Capture the cell that displays the provided text and extract its (X, Y) central coordinate. 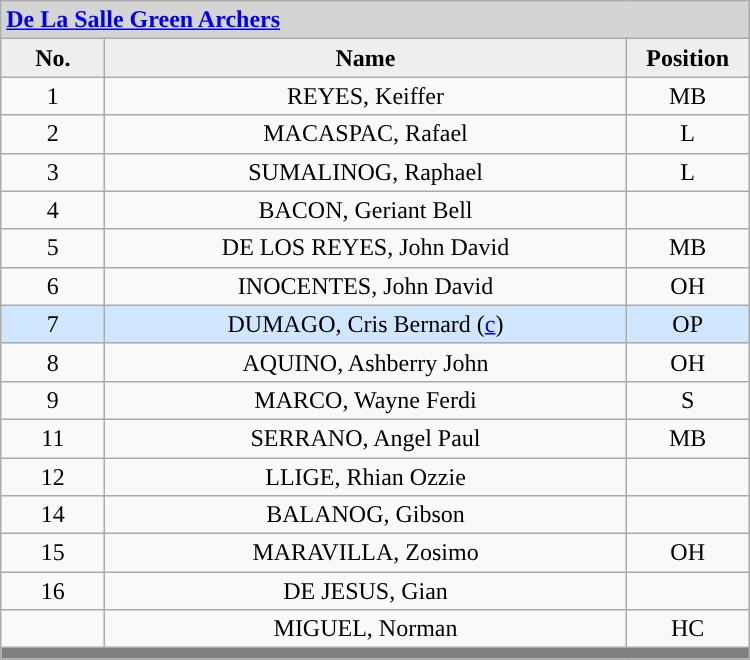
MACASPAC, Rafael (366, 134)
15 (53, 553)
5 (53, 248)
HC (688, 629)
16 (53, 591)
OP (688, 324)
9 (53, 400)
8 (53, 362)
MIGUEL, Norman (366, 629)
No. (53, 58)
11 (53, 438)
AQUINO, Ashberry John (366, 362)
Position (688, 58)
REYES, Keiffer (366, 96)
14 (53, 515)
6 (53, 286)
Name (366, 58)
1 (53, 96)
LLIGE, Rhian Ozzie (366, 477)
BALANOG, Gibson (366, 515)
MARAVILLA, Zosimo (366, 553)
7 (53, 324)
DUMAGO, Cris Bernard (c) (366, 324)
3 (53, 172)
12 (53, 477)
S (688, 400)
MARCO, Wayne Ferdi (366, 400)
INOCENTES, John David (366, 286)
2 (53, 134)
De La Salle Green Archers (375, 20)
SUMALINOG, Raphael (366, 172)
4 (53, 210)
SERRANO, Angel Paul (366, 438)
BACON, Geriant Bell (366, 210)
DE JESUS, Gian (366, 591)
DE LOS REYES, John David (366, 248)
